Return the (X, Y) coordinate for the center point of the cell that contains the specified text.  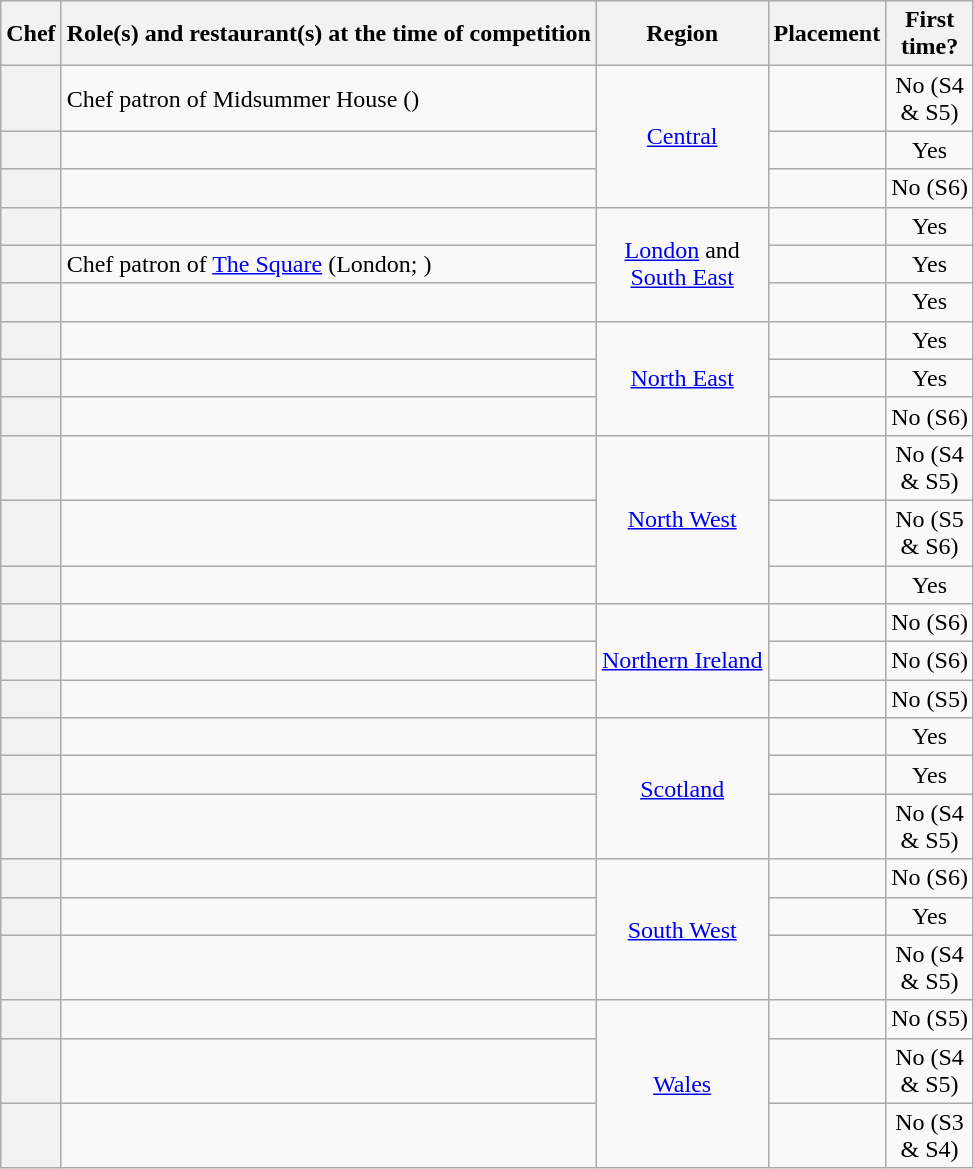
Chef (31, 34)
North West (682, 519)
Northern Ireland (682, 661)
No (S5& S6) (930, 532)
North East (682, 378)
Firsttime? (930, 34)
Wales (682, 1084)
Scotland (682, 788)
No (S3& S4) (930, 1136)
Chef patron of Midsummer House () (328, 98)
Placement (827, 34)
Role(s) and restaurant(s) at the time of competition (328, 34)
London andSouth East (682, 264)
Central (682, 136)
South West (682, 930)
Region (682, 34)
Chef patron of The Square (London; ) (328, 264)
